Locate the cell with the specified text and output its [x, y] center coordinate. 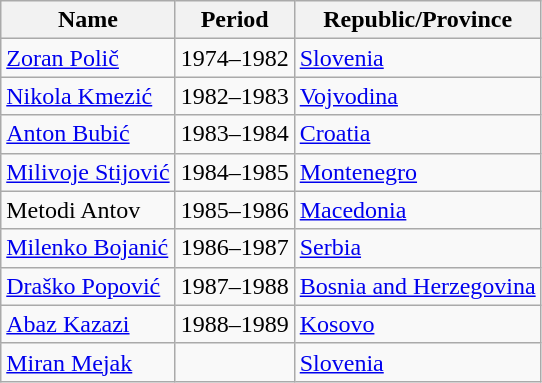
1988–1989 [234, 324]
1983–1984 [234, 134]
Miran Mejak [88, 362]
Abaz Kazazi [88, 324]
Vojvodina [418, 96]
Bosnia and Herzegovina [418, 286]
Zoran Polič [88, 58]
Milenko Bojanić [88, 248]
Croatia [418, 134]
1985–1986 [234, 210]
Draško Popović [88, 286]
1986–1987 [234, 248]
Name [88, 20]
Republic/Province [418, 20]
Anton Bubić [88, 134]
Macedonia [418, 210]
Milivoje Stijović [88, 172]
Metodi Antov [88, 210]
1984–1985 [234, 172]
Period [234, 20]
1987–1988 [234, 286]
Kosovo [418, 324]
1974–1982 [234, 58]
Montenegro [418, 172]
Serbia [418, 248]
1982–1983 [234, 96]
Nikola Kmezić [88, 96]
